Return the (X, Y) coordinate for the center point of the cell that contains the specified text.  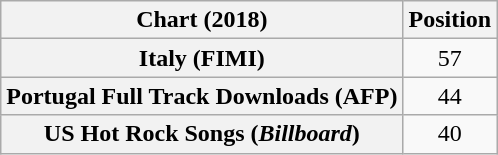
US Hot Rock Songs (Billboard) (202, 134)
Italy (FIMI) (202, 58)
40 (450, 134)
57 (450, 58)
Portugal Full Track Downloads (AFP) (202, 96)
44 (450, 96)
Chart (2018) (202, 20)
Position (450, 20)
